Provide the (x, y) coordinate of the cell's center where the given text is located.  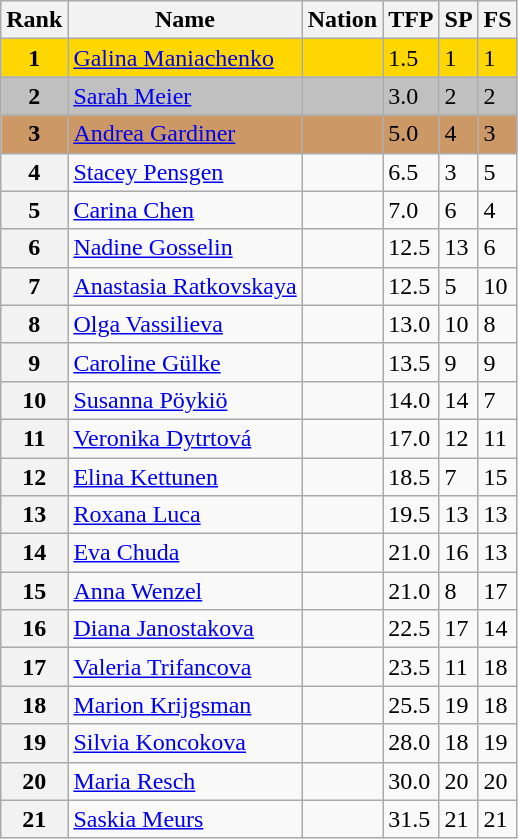
Diana Janostakova (185, 629)
Name (185, 20)
7.0 (411, 210)
Nation (342, 20)
Veronika Dytrtová (185, 438)
Susanna Pöykiö (185, 400)
Marion Krijgsman (185, 705)
Olga Vassilieva (185, 324)
Galina Maniachenko (185, 58)
13.0 (411, 324)
Stacey Pensgen (185, 172)
TFP (411, 20)
Nadine Gosselin (185, 248)
28.0 (411, 743)
19.5 (411, 515)
Saskia Meurs (185, 819)
17.0 (411, 438)
Caroline Gülke (185, 362)
23.5 (411, 667)
31.5 (411, 819)
Rank (34, 20)
Eva Chuda (185, 553)
5.0 (411, 134)
Anna Wenzel (185, 591)
30.0 (411, 781)
Maria Resch (185, 781)
22.5 (411, 629)
14.0 (411, 400)
Carina Chen (185, 210)
3.0 (411, 96)
Valeria Trifancova (185, 667)
Roxana Luca (185, 515)
18.5 (411, 477)
Anastasia Ratkovskaya (185, 286)
Elina Kettunen (185, 477)
Sarah Meier (185, 96)
SP (458, 20)
6.5 (411, 172)
13.5 (411, 362)
Silvia Koncokova (185, 743)
1.5 (411, 58)
25.5 (411, 705)
Andrea Gardiner (185, 134)
FS (498, 20)
